Scan for the cell matching the given text and deliver its (X, Y) coordinate at center. 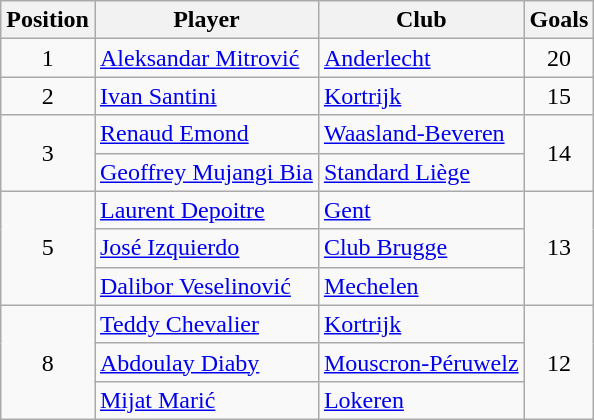
Renaud Emond (206, 134)
Dalibor Veselinović (206, 286)
15 (559, 96)
12 (559, 362)
Teddy Chevalier (206, 324)
Abdoulay Diaby (206, 362)
13 (559, 248)
Waasland-Beveren (421, 134)
Anderlecht (421, 58)
14 (559, 153)
5 (48, 248)
1 (48, 58)
3 (48, 153)
Gent (421, 210)
20 (559, 58)
Lokeren (421, 400)
Position (48, 20)
Player (206, 20)
Club Brugge (421, 248)
Mouscron-Péruwelz (421, 362)
José Izquierdo (206, 248)
Mijat Marić (206, 400)
Club (421, 20)
Geoffrey Mujangi Bia (206, 172)
Goals (559, 20)
Laurent Depoitre (206, 210)
Ivan Santini (206, 96)
Aleksandar Mitrović (206, 58)
Standard Liège (421, 172)
8 (48, 362)
2 (48, 96)
Mechelen (421, 286)
